Search for the cell housing the specified text and yield its [X, Y] center coordinate. 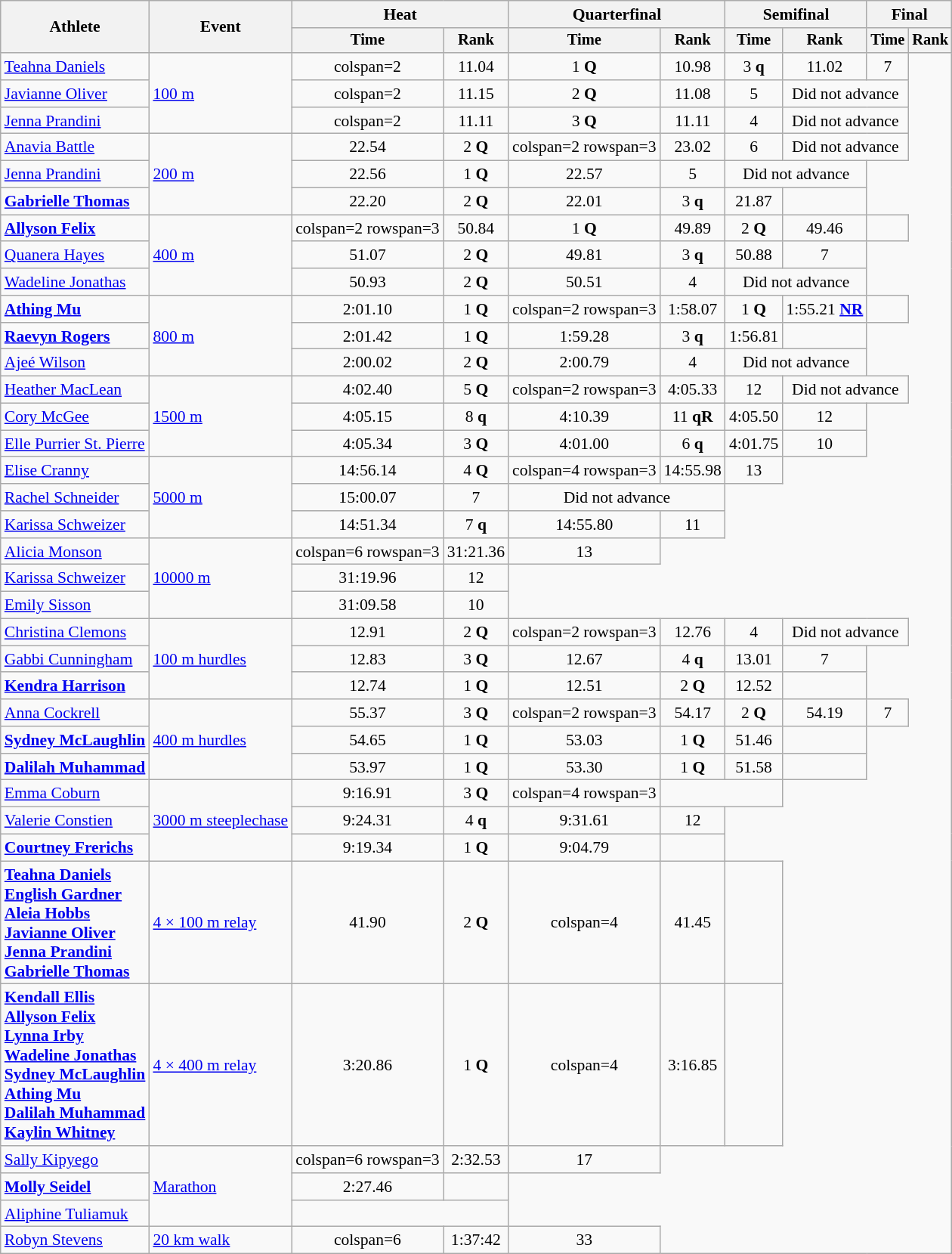
41.45 [693, 922]
12.67 [585, 659]
50.93 [367, 282]
4:01.75 [754, 444]
12.83 [367, 659]
Alicia Monson [76, 552]
100 m hurdles [221, 659]
50.88 [754, 255]
49.89 [693, 228]
4:01.00 [585, 444]
Wadeline Jonathas [76, 282]
Quanera Hayes [76, 255]
3000 m steeplechase [221, 821]
Aliphine Tuliamuk [76, 1214]
Rachel Schneider [76, 497]
Athing Mu [76, 309]
Sally Kipyego [76, 1160]
Anavia Battle [76, 147]
3:16.85 [693, 1065]
2:27.46 [367, 1187]
33 [585, 1240]
11 qR [693, 417]
2:01.10 [367, 309]
2:00.02 [367, 363]
2:00.79 [585, 363]
54.17 [693, 713]
54.19 [824, 713]
2:32.53 [476, 1160]
7 q [476, 525]
11.15 [476, 94]
Raevyn Rogers [76, 336]
23.02 [693, 147]
Final [909, 14]
12.51 [585, 686]
100 m [221, 94]
Allyson Felix [76, 228]
Molly Seidel [76, 1187]
Kendra Harrison [76, 686]
22.54 [367, 147]
50.84 [476, 228]
800 m [221, 336]
3:20.86 [367, 1065]
400 m hurdles [221, 739]
Semifinal [796, 14]
4:02.40 [367, 390]
12.76 [693, 633]
14:56.14 [367, 471]
Event [221, 27]
Dalilah Muhammad [76, 767]
Emily Sisson [76, 605]
colspan=6 [367, 1240]
Gabbi Cunningham [76, 659]
400 m [221, 255]
Emma Coburn [76, 794]
14:55.98 [693, 471]
4:05.33 [693, 390]
4:10.39 [585, 417]
4 Q [476, 471]
Anna Cockrell [76, 713]
Cory McGee [76, 417]
1:58.07 [693, 309]
Christina Clemons [76, 633]
Heather MacLean [76, 390]
Robyn Stevens [76, 1240]
1:37:42 [476, 1240]
Kendall EllisAllyson FelixLynna IrbyWadeline JonathasSydney McLaughlinAthing MuDalilah MuhammadKaylin Whitney [76, 1065]
9:24.31 [367, 821]
50.51 [585, 282]
51.46 [754, 740]
31:09.58 [367, 605]
1:59.28 [585, 336]
20 km walk [221, 1240]
14:51.34 [367, 525]
Elise Cranny [76, 471]
Teahna Daniels [76, 67]
51.58 [754, 767]
200 m [221, 174]
Valerie Constien [76, 821]
Gabrielle Thomas [76, 202]
12.52 [754, 686]
Sydney McLaughlin [76, 740]
11 [693, 525]
Courtney Frerichs [76, 848]
9:16.91 [367, 794]
9:04.79 [585, 848]
11.02 [824, 67]
12.74 [367, 686]
2:01.42 [367, 336]
31:19.96 [367, 578]
12.91 [367, 633]
Teahna DanielsEnglish GardnerAleia HobbsJavianne OliverJenna PrandiniGabrielle Thomas [76, 922]
22.01 [585, 202]
55.37 [367, 713]
Heat [400, 14]
9:19.34 [367, 848]
Javianne Oliver [76, 94]
15:00.07 [367, 497]
Ajeé Wilson [76, 363]
1500 m [221, 417]
Quarterfinal [617, 14]
5 Q [476, 390]
21.87 [754, 202]
53.97 [367, 767]
6 [754, 147]
22.57 [585, 175]
22.56 [367, 175]
53.03 [585, 740]
53.30 [585, 767]
13.01 [754, 659]
22.20 [367, 202]
8 q [476, 417]
4:05.50 [754, 417]
6 q [693, 444]
9:31.61 [585, 821]
51.07 [367, 255]
49.46 [824, 228]
1:55.21 NR [824, 309]
41.90 [367, 922]
54.65 [367, 740]
5000 m [221, 497]
Elle Purrier St. Pierre [76, 444]
4 × 100 m relay [221, 922]
11.08 [693, 94]
4 × 400 m relay [221, 1065]
14:55.80 [585, 525]
17 [585, 1160]
10000 m [221, 579]
4:05.34 [367, 444]
4:05.15 [367, 417]
Marathon [221, 1187]
31:21.36 [476, 552]
Athlete [76, 27]
49.81 [585, 255]
10.98 [693, 67]
1:56.81 [754, 336]
11.04 [476, 67]
